Determine the [X, Y] coordinate at the center of the cell enclosing the given text.  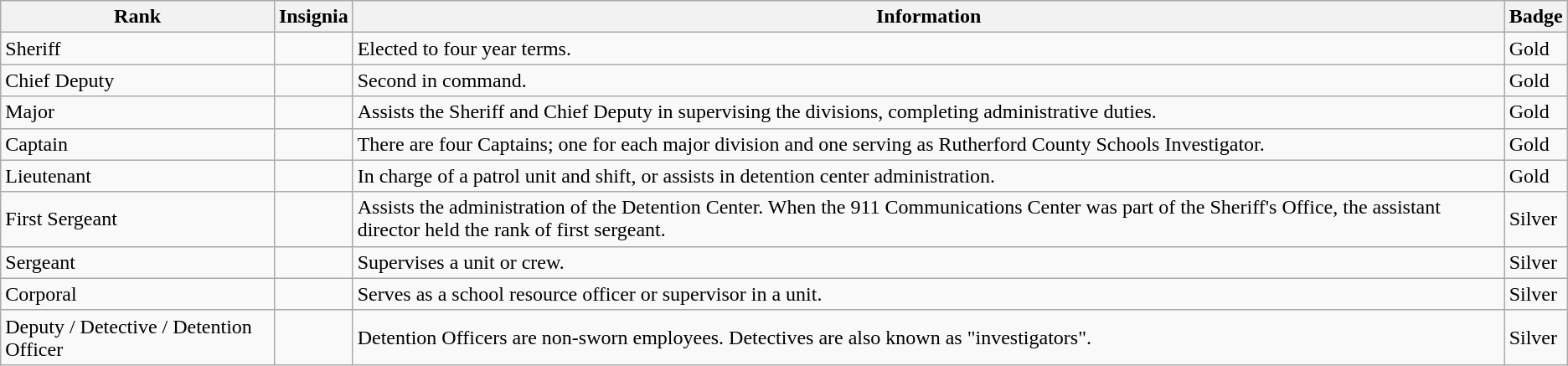
In charge of a patrol unit and shift, or assists in detention center administration. [928, 176]
Information [928, 17]
Sheriff [137, 49]
Rank [137, 17]
Major [137, 112]
Sergeant [137, 262]
Chief Deputy [137, 80]
Elected to four year terms. [928, 49]
There are four Captains; one for each major division and one serving as Rutherford County Schools Investigator. [928, 144]
First Sergeant [137, 219]
Insignia [313, 17]
Second in command. [928, 80]
Lieutenant [137, 176]
Corporal [137, 294]
Badge [1536, 17]
Captain [137, 144]
Supervises a unit or crew. [928, 262]
Deputy / Detective / Detention Officer [137, 337]
Detention Officers are non-sworn employees. Detectives are also known as "investigators". [928, 337]
Serves as a school resource officer or supervisor in a unit. [928, 294]
Assists the Sheriff and Chief Deputy in supervising the divisions, completing administrative duties. [928, 112]
